Search for the cell housing the specified text and yield its (x, y) center coordinate. 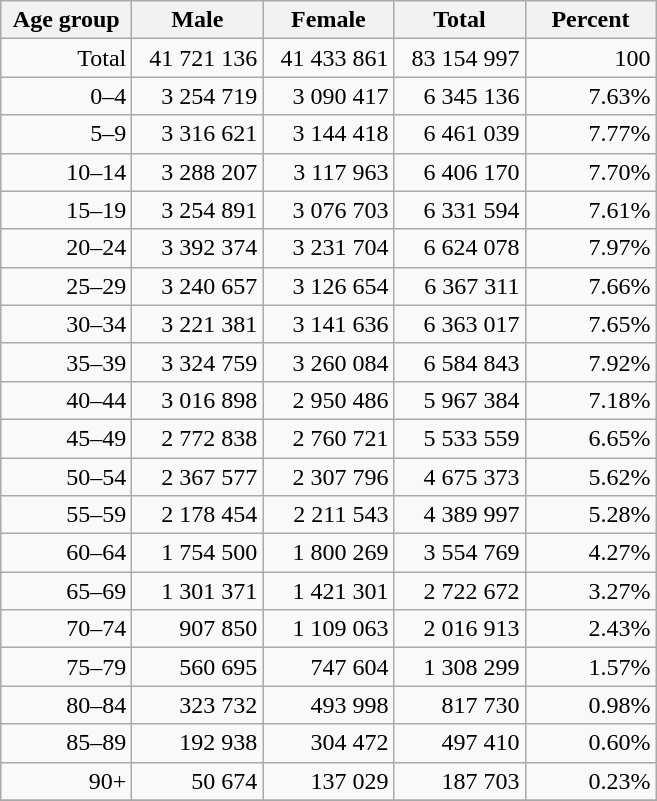
5–9 (66, 134)
85–89 (66, 743)
6 406 170 (460, 172)
0.60% (590, 743)
1 421 301 (328, 591)
4 675 373 (460, 477)
5.28% (590, 515)
3 090 417 (328, 96)
1 109 063 (328, 629)
41 433 861 (328, 58)
1 301 371 (198, 591)
40–44 (66, 400)
2 950 486 (328, 400)
4 389 997 (460, 515)
6 367 311 (460, 286)
2.43% (590, 629)
65–69 (66, 591)
7.18% (590, 400)
187 703 (460, 781)
6 363 017 (460, 324)
3 316 621 (198, 134)
41 721 136 (198, 58)
70–74 (66, 629)
0.98% (590, 705)
3 221 381 (198, 324)
80–84 (66, 705)
4.27% (590, 553)
3 231 704 (328, 248)
817 730 (460, 705)
30–34 (66, 324)
5 533 559 (460, 438)
3 254 719 (198, 96)
0–4 (66, 96)
15–19 (66, 210)
323 732 (198, 705)
2 211 543 (328, 515)
Age group (66, 20)
1 800 269 (328, 553)
75–79 (66, 667)
Female (328, 20)
7.70% (590, 172)
83 154 997 (460, 58)
3 554 769 (460, 553)
45–49 (66, 438)
7.61% (590, 210)
7.63% (590, 96)
7.92% (590, 362)
50 674 (198, 781)
3 117 963 (328, 172)
3.27% (590, 591)
2 367 577 (198, 477)
3 324 759 (198, 362)
560 695 (198, 667)
Male (198, 20)
3 260 084 (328, 362)
2 760 721 (328, 438)
3 076 703 (328, 210)
3 126 654 (328, 286)
3 254 891 (198, 210)
5.62% (590, 477)
137 029 (328, 781)
20–24 (66, 248)
100 (590, 58)
6.65% (590, 438)
7.65% (590, 324)
2 722 672 (460, 591)
35–39 (66, 362)
3 141 636 (328, 324)
304 472 (328, 743)
6 461 039 (460, 134)
192 938 (198, 743)
Percent (590, 20)
497 410 (460, 743)
3 016 898 (198, 400)
10–14 (66, 172)
1 308 299 (460, 667)
25–29 (66, 286)
6 624 078 (460, 248)
3 288 207 (198, 172)
6 331 594 (460, 210)
3 240 657 (198, 286)
493 998 (328, 705)
1 754 500 (198, 553)
907 850 (198, 629)
1.57% (590, 667)
747 604 (328, 667)
2 178 454 (198, 515)
3 392 374 (198, 248)
90+ (66, 781)
50–54 (66, 477)
3 144 418 (328, 134)
6 345 136 (460, 96)
2 772 838 (198, 438)
7.97% (590, 248)
7.66% (590, 286)
60–64 (66, 553)
7.77% (590, 134)
5 967 384 (460, 400)
0.23% (590, 781)
6 584 843 (460, 362)
2 016 913 (460, 629)
55–59 (66, 515)
2 307 796 (328, 477)
